Identify which cell holds the provided text, then report its [x, y] central coordinate. 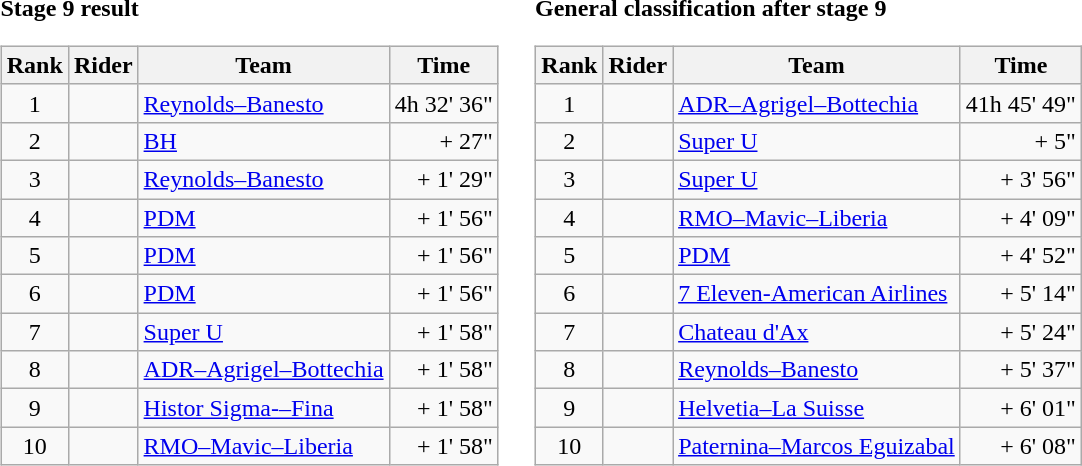
7 Eleven-American Airlines [817, 294]
4h 32' 36" [444, 103]
Paternina–Marcos Eguizabal [817, 446]
+ 3' 56" [1020, 179]
+ 5" [1020, 141]
+ 5' 24" [1020, 332]
+ 6' 08" [1020, 446]
41h 45' 49" [1020, 103]
+ 27" [444, 141]
Histor Sigma-–Fina [264, 408]
BH [264, 141]
+ 6' 01" [1020, 408]
+ 4' 52" [1020, 256]
Chateau d'Ax [817, 332]
+ 1' 29" [444, 179]
Helvetia–La Suisse [817, 408]
+ 5' 14" [1020, 294]
+ 4' 09" [1020, 217]
+ 5' 37" [1020, 370]
